Determine the (x, y) coordinate at the center of the cell enclosing the given text.  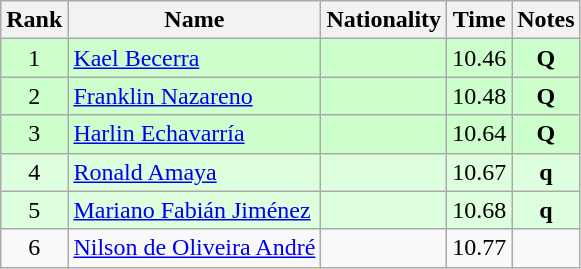
5 (34, 210)
2 (34, 96)
10.77 (480, 248)
Nationality (384, 20)
Name (194, 20)
Rank (34, 20)
Nilson de Oliveira André (194, 248)
3 (34, 134)
Mariano Fabián Jiménez (194, 210)
10.68 (480, 210)
Notes (546, 20)
Ronald Amaya (194, 172)
10.64 (480, 134)
10.46 (480, 58)
Harlin Echavarría (194, 134)
10.67 (480, 172)
1 (34, 58)
4 (34, 172)
Franklin Nazareno (194, 96)
6 (34, 248)
Kael Becerra (194, 58)
Time (480, 20)
10.48 (480, 96)
